For the text-containing cell, return its midpoint in (x, y) coordinate format. 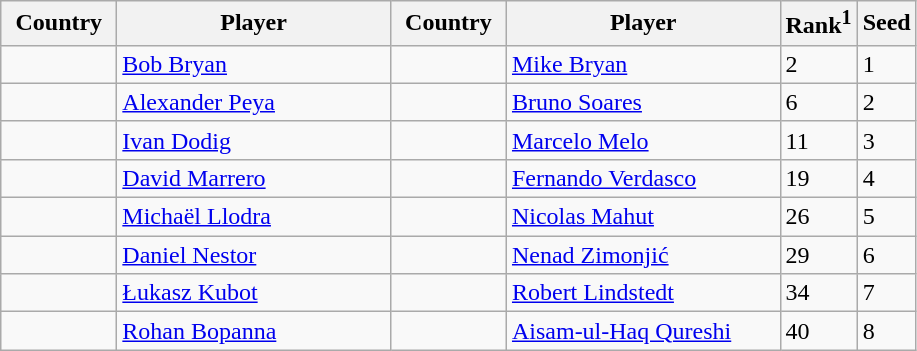
29 (818, 255)
26 (818, 217)
David Marrero (254, 178)
Daniel Nestor (254, 255)
40 (818, 331)
Bob Bryan (254, 64)
7 (886, 293)
Nicolas Mahut (643, 217)
5 (886, 217)
Ivan Dodig (254, 140)
Mike Bryan (643, 64)
Seed (886, 24)
Bruno Soares (643, 102)
Nenad Zimonjić (643, 255)
Robert Lindstedt (643, 293)
Łukasz Kubot (254, 293)
4 (886, 178)
34 (818, 293)
11 (818, 140)
Rohan Bopanna (254, 331)
Fernando Verdasco (643, 178)
Michaël Llodra (254, 217)
1 (886, 64)
8 (886, 331)
19 (818, 178)
Rank1 (818, 24)
Aisam-ul-Haq Qureshi (643, 331)
Alexander Peya (254, 102)
Marcelo Melo (643, 140)
3 (886, 140)
